Search for the cell housing the specified text and yield its (x, y) center coordinate. 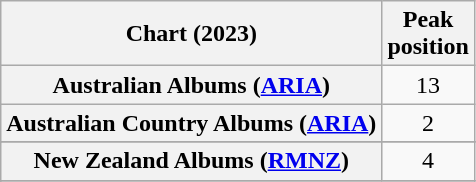
Australian Country Albums (ARIA) (192, 123)
13 (428, 85)
4 (428, 161)
Chart (2023) (192, 34)
2 (428, 123)
Australian Albums (ARIA) (192, 85)
Peakposition (428, 34)
New Zealand Albums (RMNZ) (192, 161)
